Provide the [x, y] coordinate of the cell's center where the given text is located.  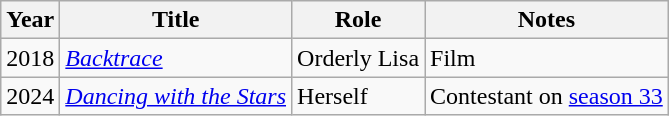
Notes [547, 20]
Title [176, 20]
Dancing with the Stars [176, 96]
Herself [358, 96]
Film [547, 58]
Backtrace [176, 58]
2018 [30, 58]
Contestant on season 33 [547, 96]
Year [30, 20]
Orderly Lisa [358, 58]
Role [358, 20]
2024 [30, 96]
